Output the (x, y) coordinate of the center of the cell containing the given text.  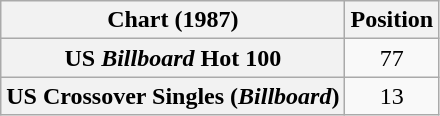
77 (392, 58)
13 (392, 96)
Position (392, 20)
US Billboard Hot 100 (173, 58)
US Crossover Singles (Billboard) (173, 96)
Chart (1987) (173, 20)
